Scan for the cell matching the given text and deliver its [X, Y] coordinate at center. 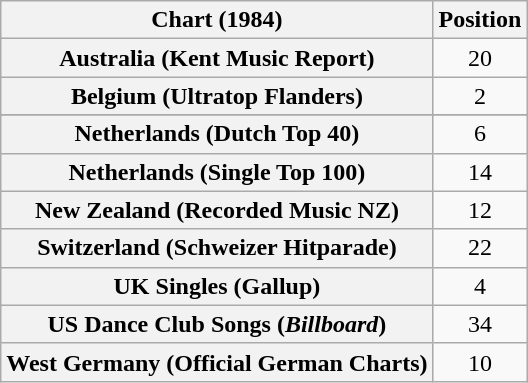
Position [480, 20]
Switzerland (Schweizer Hitparade) [217, 248]
UK Singles (Gallup) [217, 286]
12 [480, 210]
US Dance Club Songs (Billboard) [217, 324]
22 [480, 248]
Chart (1984) [217, 20]
2 [480, 96]
New Zealand (Recorded Music NZ) [217, 210]
Belgium (Ultratop Flanders) [217, 96]
10 [480, 362]
6 [480, 134]
Netherlands (Single Top 100) [217, 172]
34 [480, 324]
4 [480, 286]
West Germany (Official German Charts) [217, 362]
14 [480, 172]
20 [480, 58]
Australia (Kent Music Report) [217, 58]
Netherlands (Dutch Top 40) [217, 134]
